Locate the cell with the specified text and output its (X, Y) center coordinate. 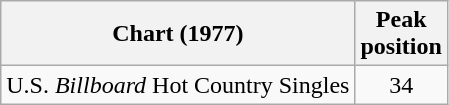
Peakposition (401, 34)
Chart (1977) (178, 34)
U.S. Billboard Hot Country Singles (178, 85)
34 (401, 85)
